Find where the given text appears and provide that cell's center as [x, y] coordinate. 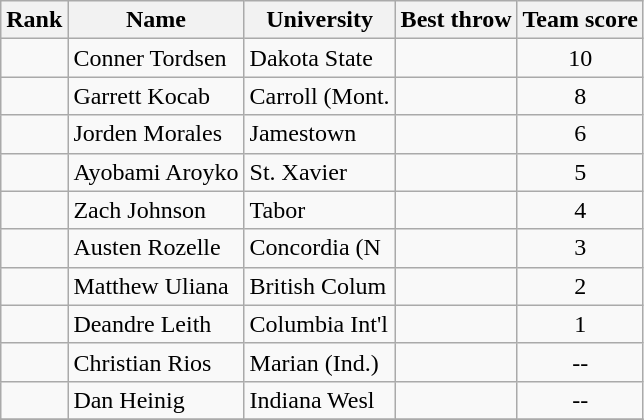
St. Xavier [320, 172]
Indiana Wesl [320, 400]
Columbia Int'l [320, 324]
Team score [580, 20]
Zach Johnson [156, 210]
2 [580, 286]
Concordia (N [320, 248]
Jamestown [320, 134]
Tabor [320, 210]
Marian (Ind.) [320, 362]
University [320, 20]
Jorden Morales [156, 134]
Christian Rios [156, 362]
Best throw [456, 20]
Ayobami Aroyko [156, 172]
Dan Heinig [156, 400]
Rank [34, 20]
Conner Tordsen [156, 58]
4 [580, 210]
10 [580, 58]
Name [156, 20]
Matthew Uliana [156, 286]
1 [580, 324]
3 [580, 248]
Dakota State [320, 58]
8 [580, 96]
Austen Rozelle [156, 248]
British Colum [320, 286]
Garrett Kocab [156, 96]
Carroll (Mont. [320, 96]
Deandre Leith [156, 324]
5 [580, 172]
6 [580, 134]
